Pinpoint the cell where the given text exists, returning its [X, Y] midpoint coordinate. 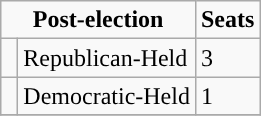
3 [227, 58]
Post-election [98, 20]
1 [227, 96]
Seats [227, 20]
Republican-Held [107, 58]
Democratic-Held [107, 96]
